Return [x, y] of the center of cell containing provided text 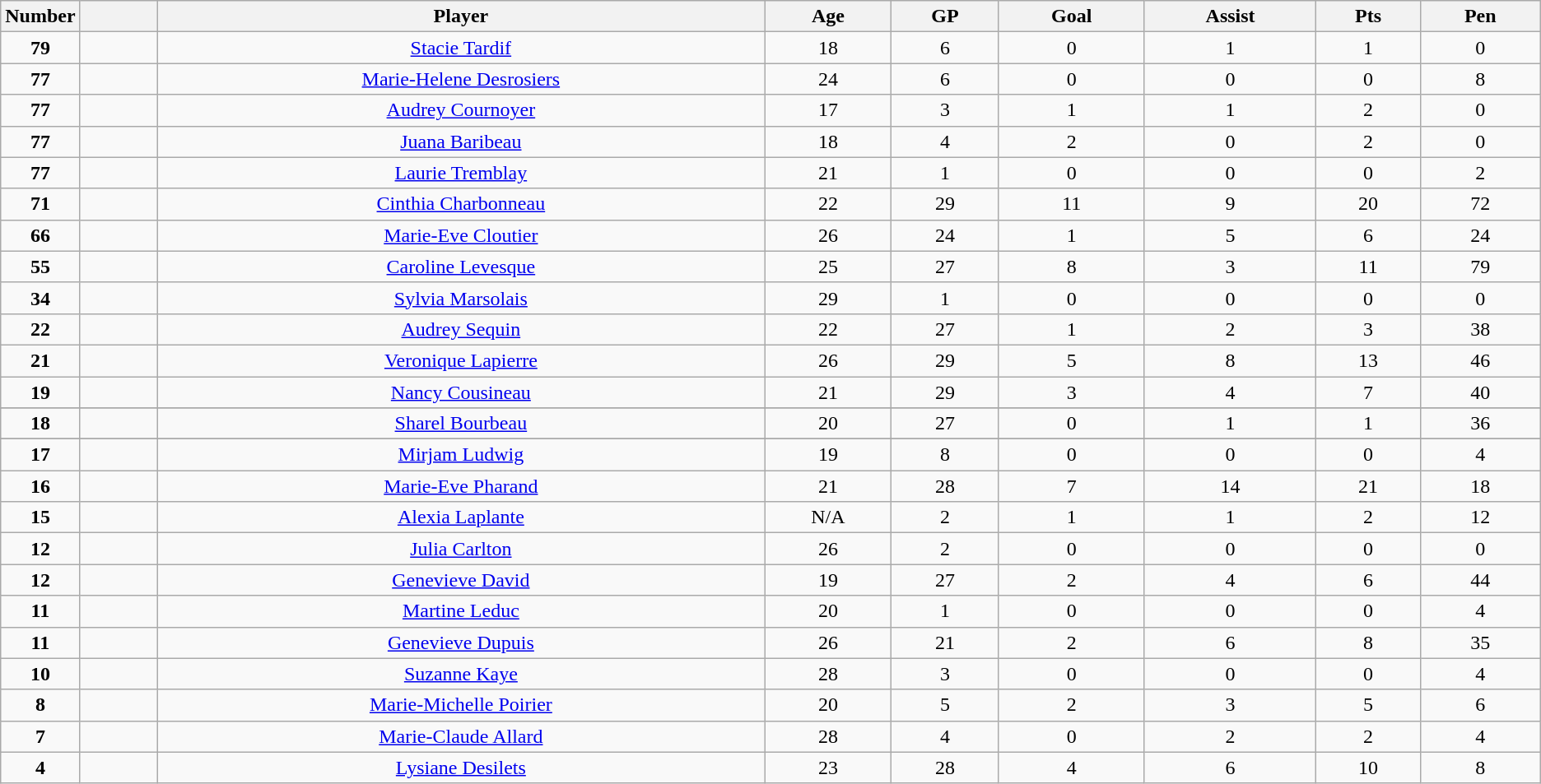
34 [40, 298]
Alexia Laplante [461, 517]
36 [1480, 424]
Marie-Eve Pharand [461, 486]
38 [1480, 329]
Suzanne Kaye [461, 674]
13 [1368, 360]
25 [828, 267]
Marie-Eve Cloutier [461, 235]
Marie-Claude Allard [461, 736]
Goal [1072, 16]
15 [40, 517]
Audrey Sequin [461, 329]
GP [945, 16]
Caroline Levesque [461, 267]
Genevieve Dupuis [461, 643]
9 [1230, 204]
Assist [1230, 16]
Genevieve David [461, 580]
Lysiane Desilets [461, 768]
Number [40, 16]
Pts [1368, 16]
Sharel Bourbeau [461, 424]
Age [828, 16]
44 [1480, 580]
35 [1480, 643]
40 [1480, 392]
Marie-Helene Desrosiers [461, 79]
Veronique Lapierre [461, 360]
46 [1480, 360]
72 [1480, 204]
23 [828, 768]
Audrey Cournoyer [461, 110]
71 [40, 204]
Nancy Cousineau [461, 392]
Mirjam Ludwig [461, 455]
Cinthia Charbonneau [461, 204]
16 [40, 486]
14 [1230, 486]
Stacie Tardif [461, 48]
Martine Leduc [461, 611]
66 [40, 235]
Pen [1480, 16]
Player [461, 16]
Sylvia Marsolais [461, 298]
Julia Carlton [461, 549]
Juana Baribeau [461, 141]
55 [40, 267]
Laurie Tremblay [461, 173]
N/A [828, 517]
Marie-Michelle Poirier [461, 705]
